Scan for the cell matching the given text and deliver its [x, y] coordinate at center. 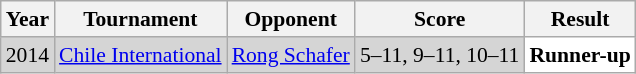
Score [440, 19]
Tournament [140, 19]
5–11, 9–11, 10–11 [440, 55]
Opponent [291, 19]
Chile International [140, 55]
Runner-up [580, 55]
Year [28, 19]
Result [580, 19]
Rong Schafer [291, 55]
2014 [28, 55]
